Pinpoint the cell where the given text exists, returning its [X, Y] midpoint coordinate. 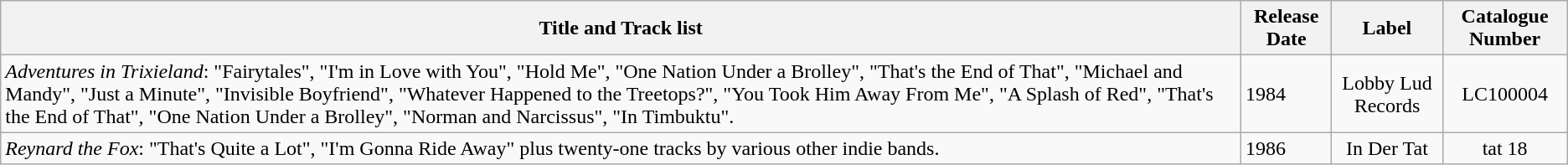
Catalogue Number [1504, 28]
1986 [1287, 148]
In Der Tat [1387, 148]
Release Date [1287, 28]
Reynard the Fox: "That's Quite a Lot", "I'm Gonna Ride Away" plus twenty-one tracks by various other indie bands. [622, 148]
Label [1387, 28]
LC100004 [1504, 94]
tat 18 [1504, 148]
1984 [1287, 94]
Title and Track list [622, 28]
Lobby Lud Records [1387, 94]
